Determine the (X, Y) coordinate at the center of the cell enclosing the given text.  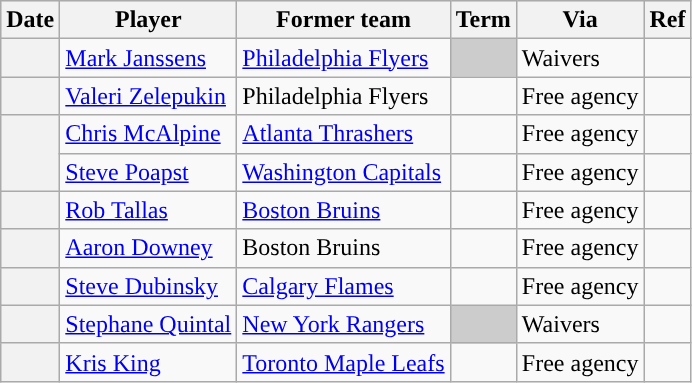
Steve Dubinsky (148, 286)
Player (148, 20)
Toronto Maple Leafs (344, 362)
Aaron Downey (148, 248)
Steve Poapst (148, 172)
New York Rangers (344, 324)
Date (30, 20)
Valeri Zelepukin (148, 96)
Via (580, 20)
Stephane Quintal (148, 324)
Atlanta Thrashers (344, 134)
Ref (668, 20)
Former team (344, 20)
Calgary Flames (344, 286)
Term (483, 20)
Kris King (148, 362)
Washington Capitals (344, 172)
Mark Janssens (148, 58)
Chris McAlpine (148, 134)
Rob Tallas (148, 210)
